Detect which cell encompasses the target text, then output its (x, y) center coordinate. 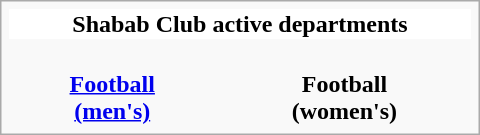
Shabab Club active departments (240, 24)
Football(women's) (344, 84)
Football(men's) (112, 84)
